Find where the given text appears and provide that cell's center as [x, y] coordinate. 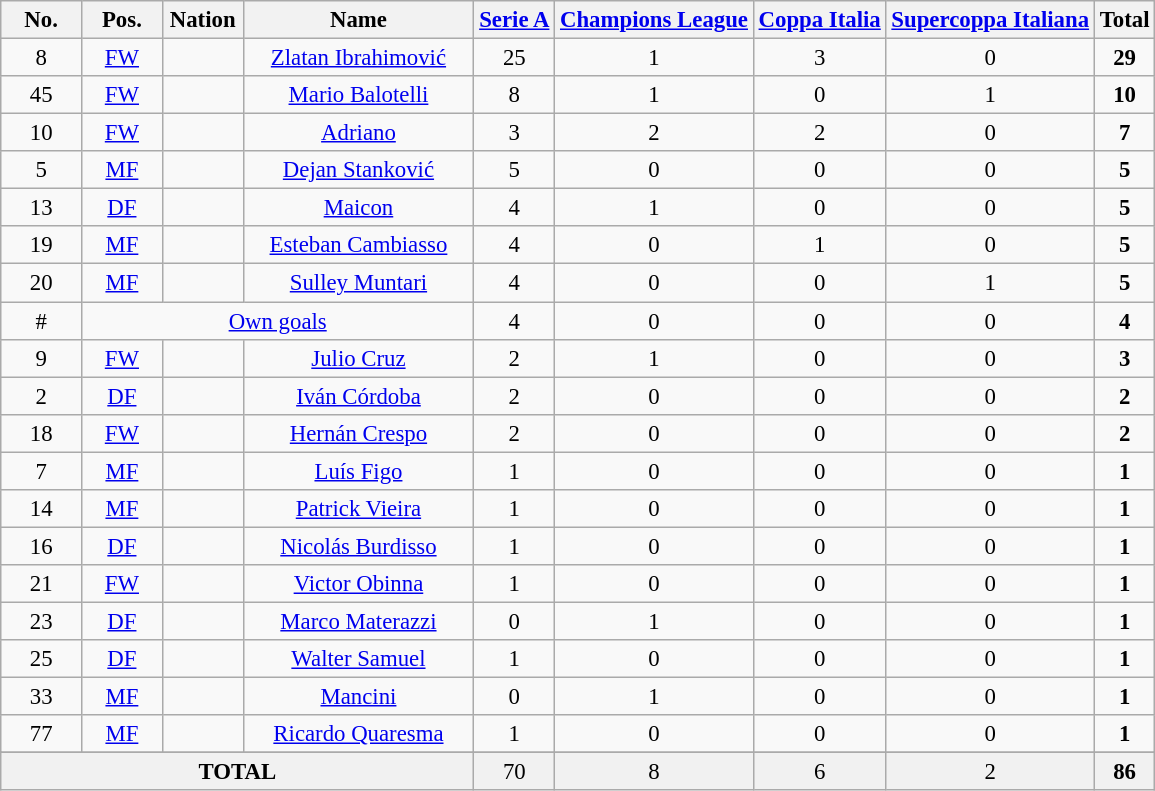
23 [42, 621]
Ricardo Quaresma [358, 734]
77 [42, 734]
29 [1124, 58]
Total [1124, 20]
9 [42, 358]
Walter Samuel [358, 659]
14 [42, 509]
TOTAL [238, 772]
Supercoppa Italiana [990, 20]
No. [42, 20]
Marco Materazzi [358, 621]
21 [42, 584]
18 [42, 433]
Luís Figo [358, 471]
Sulley Muntari [358, 283]
6 [820, 772]
Julio Cruz [358, 358]
45 [42, 95]
19 [42, 245]
Serie A [514, 20]
Name [358, 20]
Pos. [122, 20]
Coppa Italia [820, 20]
Dejan Stanković [358, 170]
20 [42, 283]
13 [42, 208]
16 [42, 546]
Nation [202, 20]
Champions League [654, 20]
Maicon [358, 208]
# [42, 321]
Adriano [358, 133]
Nicolás Burdisso [358, 546]
Zlatan Ibrahimović [358, 58]
Esteban Cambiasso [358, 245]
33 [42, 697]
Mario Balotelli [358, 95]
Iván Córdoba [358, 396]
Own goals [278, 321]
Mancini [358, 697]
86 [1124, 772]
Patrick Vieira [358, 509]
Victor Obinna [358, 584]
Hernán Crespo [358, 433]
70 [514, 772]
